Provide the [x, y] coordinate of the cell's center where the given text is located.  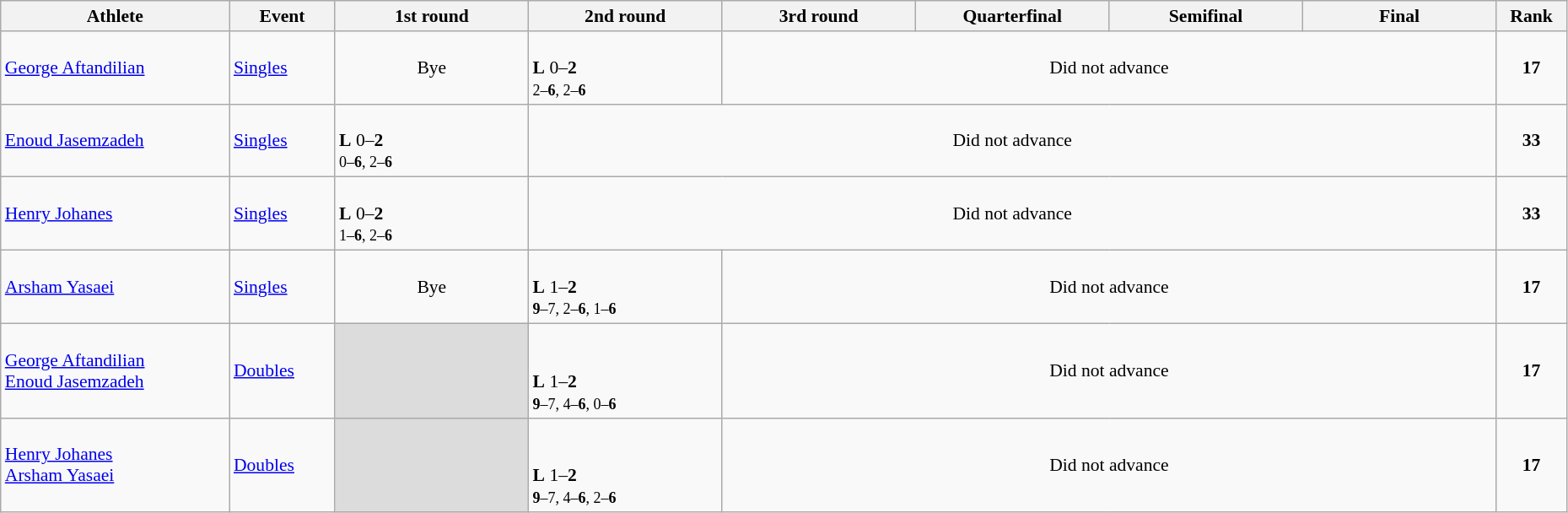
1st round [432, 16]
Henry Johanes [115, 214]
Semifinal [1206, 16]
L 0–20–6, 2–6 [432, 140]
Event [282, 16]
Enoud Jasemzadeh [115, 140]
Henry JohanesArsham Yasaei [115, 465]
L 1–29–7, 2–6, 1–6 [626, 287]
Arsham Yasaei [115, 287]
George Aftandilian [115, 67]
George AftandilianEnoud Jasemzadeh [115, 370]
L 1–29–7, 4–6, 2–6 [626, 465]
L 0–22–6, 2–6 [626, 67]
Rank [1532, 16]
3rd round [818, 16]
Final [1398, 16]
L 0–21–6, 2–6 [432, 214]
Athlete [115, 16]
L 1–29–7, 4–6, 0–6 [626, 370]
Quarterfinal [1012, 16]
2nd round [626, 16]
